For the text-containing cell, return its midpoint in (x, y) coordinate format. 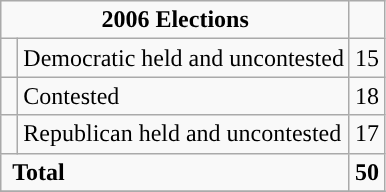
18 (366, 96)
50 (366, 172)
17 (366, 134)
2006 Elections (176, 20)
Democratic held and uncontested (184, 58)
Contested (184, 96)
15 (366, 58)
Republican held and uncontested (184, 134)
Total (176, 172)
